Return the [x, y] coordinate for the center point of the cell that contains the specified text.  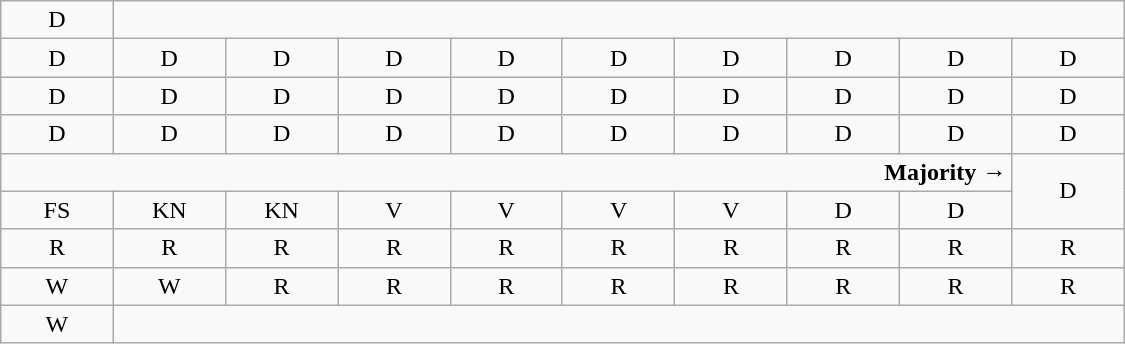
Majority → [506, 172]
FS [57, 210]
